Detect which cell encompasses the target text, then output its (x, y) center coordinate. 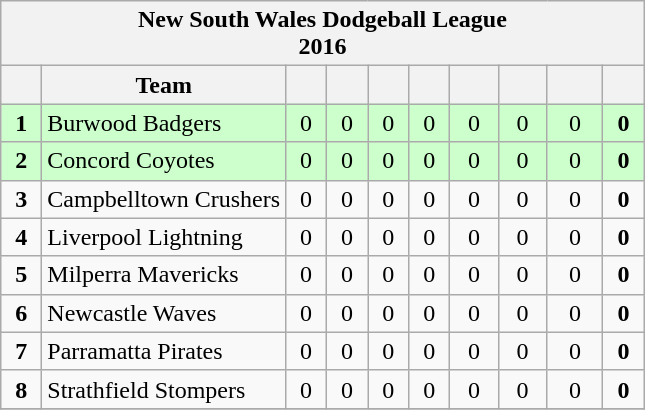
Strathfield Stompers (164, 389)
Liverpool Lightning (164, 237)
Campbelltown Crushers (164, 199)
8 (22, 389)
3 (22, 199)
7 (22, 351)
New South Wales Dodgeball League2016 (322, 34)
Burwood Badgers (164, 123)
Newcastle Waves (164, 313)
Milperra Mavericks (164, 275)
6 (22, 313)
1 (22, 123)
4 (22, 237)
Concord Coyotes (164, 161)
5 (22, 275)
2 (22, 161)
Team (164, 85)
Parramatta Pirates (164, 351)
